Locate the cell with the specified text and output its (x, y) center coordinate. 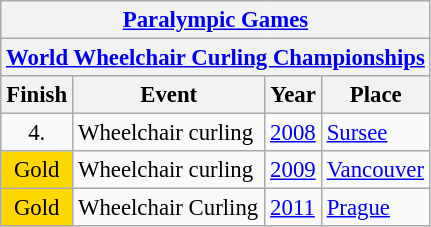
2009 (294, 170)
Place (376, 95)
2011 (294, 208)
2008 (294, 133)
Finish (37, 95)
World Wheelchair Curling Championships (216, 58)
Vancouver (376, 170)
Event (169, 95)
Wheelchair Curling (169, 208)
Paralympic Games (216, 20)
4. (37, 133)
Sursee (376, 133)
Prague (376, 208)
Year (294, 95)
